Capture the cell that displays the provided text and extract its (X, Y) central coordinate. 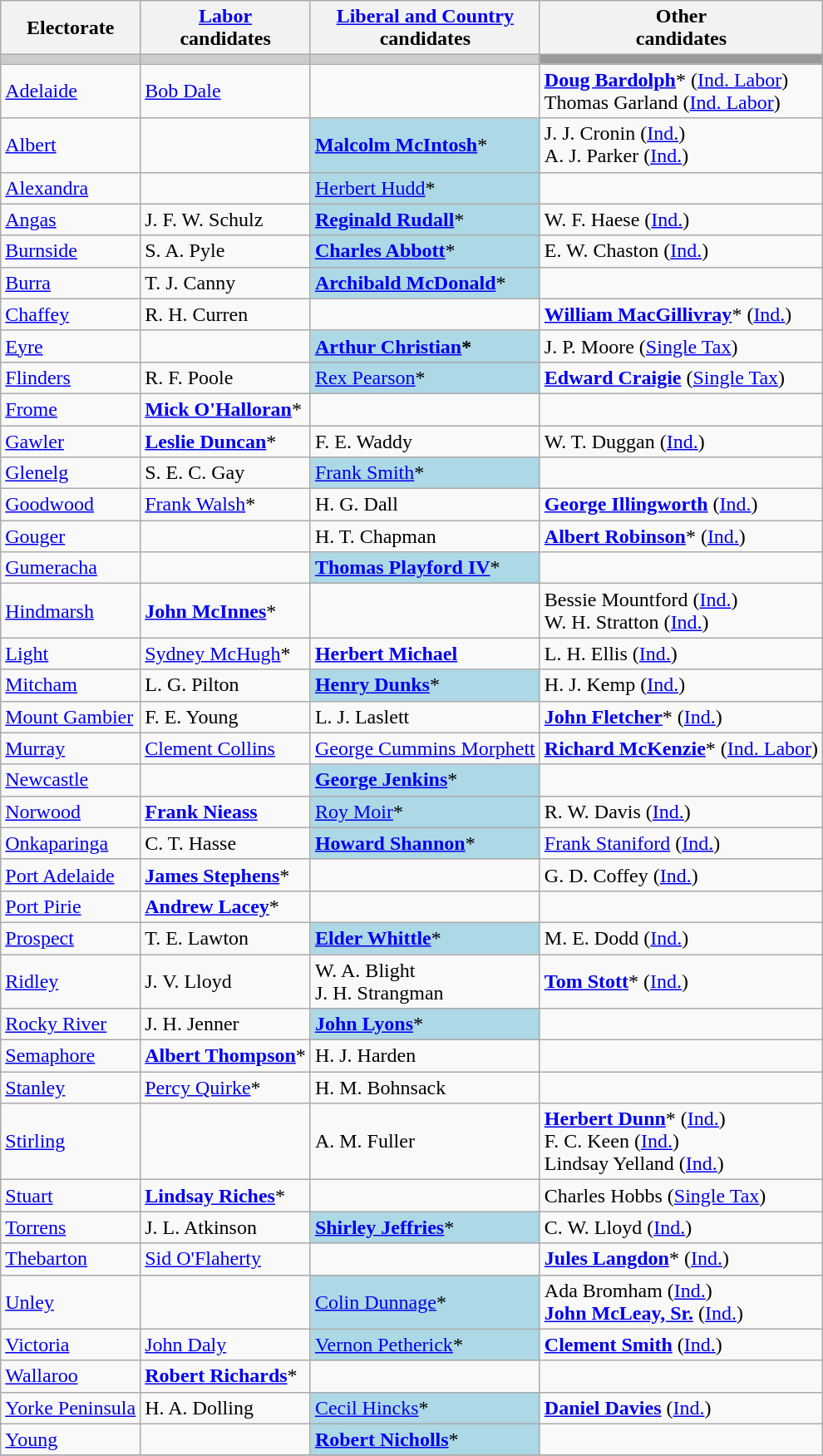
Unley (71, 1302)
Wallaroo (71, 1376)
H. T. Chapman (425, 536)
Goodwood (71, 505)
J. F. W. Schulz (226, 220)
Percy Quirke* (226, 1088)
Richard McKenzie* (Ind. Labor) (681, 748)
Onkaparinga (71, 843)
C. W. Lloyd (Ind.) (681, 1227)
Flinders (71, 378)
Clement Smith (Ind.) (681, 1345)
Robert Nicholls* (425, 1439)
John Daly (226, 1345)
Frank Walsh* (226, 505)
J. L. Atkinson (226, 1227)
E. W. Chaston (Ind.) (681, 251)
H. J. Kemp (Ind.) (681, 685)
Colin Dunnage* (425, 1302)
S. A. Pyle (226, 251)
Eyre (71, 346)
Angas (71, 220)
Cecil Hincks* (425, 1408)
Tom Stott* (Ind.) (681, 981)
Herbert Dunn* (Ind.)F. C. Keen (Ind.)Lindsay Yelland (Ind.) (681, 1142)
Herbert Michael (425, 654)
Roy Moir* (425, 812)
Lindsay Riches* (226, 1196)
L. J. Laslett (425, 717)
G. D. Coffey (Ind.) (681, 875)
Gawler (71, 442)
H. A. Dolling (226, 1408)
Bob Dale (226, 91)
Thomas Playford IV* (425, 568)
A. M. Fuller (425, 1142)
Frank Nieass (226, 812)
Chaffey (71, 314)
Albert Thompson* (226, 1056)
M. E. Dodd (Ind.) (681, 938)
Semaphore (71, 1056)
Murray (71, 748)
Yorke Peninsula (71, 1408)
Herbert Hudd* (425, 188)
L. G. Pilton (226, 685)
George Illingworth (Ind.) (681, 505)
Thebarton (71, 1259)
J. V. Lloyd (226, 981)
Frank Staniford (Ind.) (681, 843)
Henry Dunks* (425, 685)
Gumeracha (71, 568)
R. H. Curren (226, 314)
Elder Whittle* (425, 938)
Daniel Davies (Ind.) (681, 1408)
Burra (71, 283)
Burnside (71, 251)
L. H. Ellis (Ind.) (681, 654)
Jules Langdon* (Ind.) (681, 1259)
Labor candidates (226, 28)
Mitcham (71, 685)
Mick O'Halloran* (226, 409)
Frank Smith* (425, 473)
Victoria (71, 1345)
Charles Hobbs (Single Tax) (681, 1196)
Malcolm McIntosh* (425, 145)
John McInnes* (226, 610)
Bessie Mountford (Ind.)W. H. Stratton (Ind.) (681, 610)
Robert Richards* (226, 1376)
Other candidates (681, 28)
John Lyons* (425, 1024)
W. T. Duggan (Ind.) (681, 442)
C. T. Hasse (226, 843)
Torrens (71, 1227)
Mount Gambier (71, 717)
Norwood (71, 812)
Howard Shannon* (425, 843)
Sid O'Flaherty (226, 1259)
J. J. Cronin (Ind.)A. J. Parker (Ind.) (681, 145)
Leslie Duncan* (226, 442)
J. H. Jenner (226, 1024)
Stuart (71, 1196)
W. F. Haese (Ind.) (681, 220)
Shirley Jeffries* (425, 1227)
Reginald Rudall* (425, 220)
George Cummins Morphett (425, 748)
Albert Robinson* (Ind.) (681, 536)
S. E. C. Gay (226, 473)
F. E. Young (226, 717)
Newcastle (71, 780)
Alexandra (71, 188)
Arthur Christian* (425, 346)
Hindmarsh (71, 610)
Andrew Lacey* (226, 906)
R. W. Davis (Ind.) (681, 812)
Gouger (71, 536)
H. M. Bohnsack (425, 1088)
H. J. Harden (425, 1056)
T. J. Canny (226, 283)
George Jenkins* (425, 780)
William MacGillivray* (Ind.) (681, 314)
Glenelg (71, 473)
J. P. Moore (Single Tax) (681, 346)
John Fletcher* (Ind.) (681, 717)
Doug Bardolph* (Ind. Labor)Thomas Garland (Ind. Labor) (681, 91)
Ada Bromham (Ind.)John McLeay, Sr. (Ind.) (681, 1302)
Rex Pearson* (425, 378)
Sydney McHugh* (226, 654)
R. F. Poole (226, 378)
Charles Abbott* (425, 251)
Port Adelaide (71, 875)
Adelaide (71, 91)
Light (71, 654)
Clement Collins (226, 748)
W. A. BlightJ. H. Strangman (425, 981)
Liberal and Country candidates (425, 28)
Vernon Petherick* (425, 1345)
F. E. Waddy (425, 442)
Ridley (71, 981)
Prospect (71, 938)
Rocky River (71, 1024)
T. E. Lawton (226, 938)
Electorate (71, 28)
James Stephens* (226, 875)
Stirling (71, 1142)
Edward Craigie (Single Tax) (681, 378)
Albert (71, 145)
Archibald McDonald* (425, 283)
Young (71, 1439)
Stanley (71, 1088)
Frome (71, 409)
Port Pirie (71, 906)
H. G. Dall (425, 505)
